Return the (X, Y) coordinate for the center point of the cell that contains the specified text.  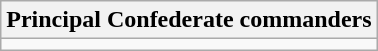
Principal Confederate commanders (189, 20)
